From the cell containing the given text, extract its center point as [x, y] coordinate. 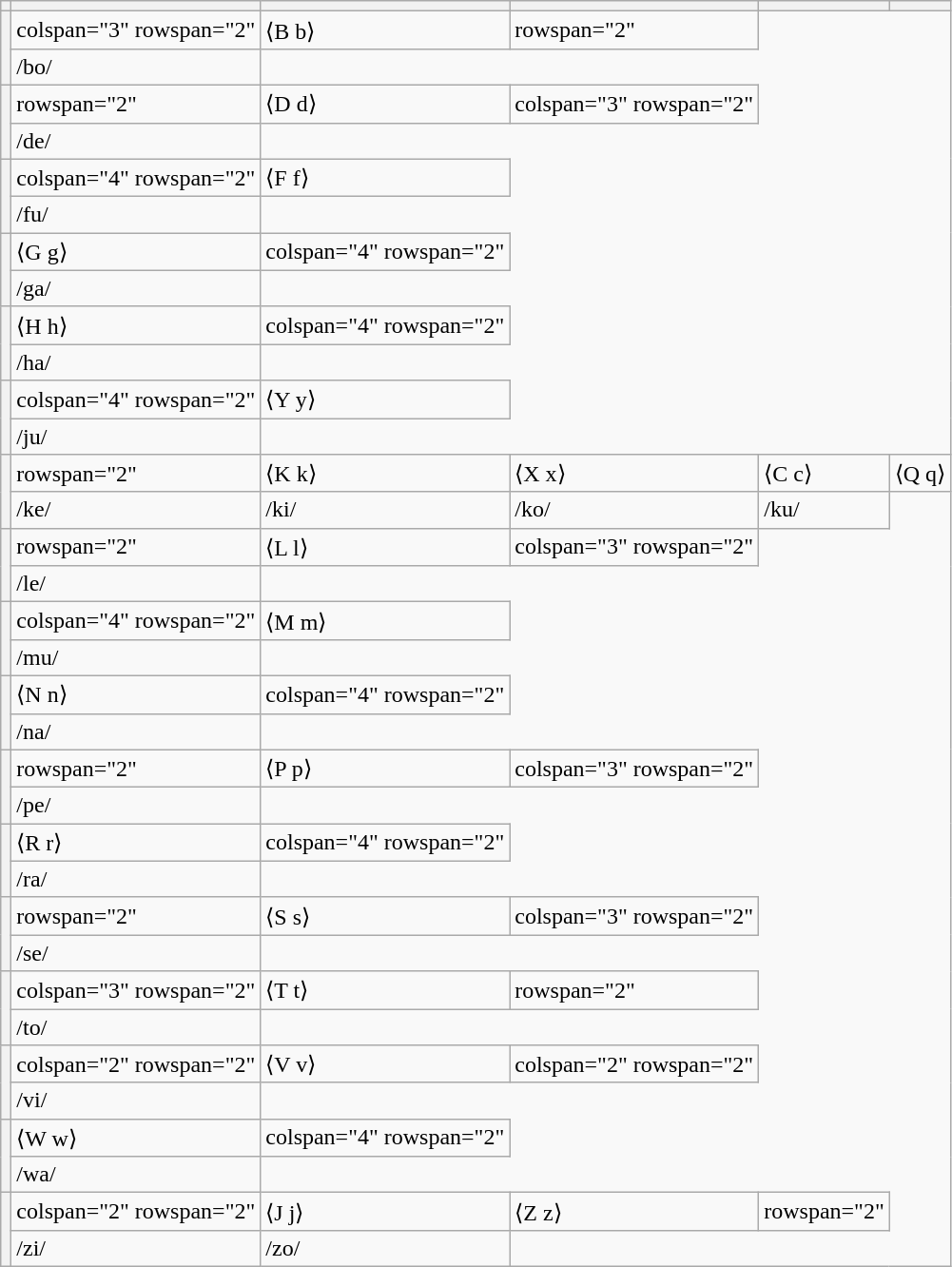
/se/ [136, 953]
⟨Q q⟩ [920, 474]
/fu/ [136, 215]
/ke/ [136, 510]
⟨M m⟩ [385, 621]
/vi/ [136, 1101]
⟨T t⟩ [385, 990]
⟨D d⟩ [385, 104]
⟨G g⟩ [136, 252]
⟨N n⟩ [136, 694]
⟨P p⟩ [385, 769]
/zo/ [385, 1248]
/de/ [136, 141]
⟨K k⟩ [385, 474]
/zi/ [136, 1248]
⟨J j⟩ [385, 1212]
/na/ [136, 731]
⟨C c⟩ [825, 474]
/to/ [136, 1026]
⟨S s⟩ [385, 916]
⟨Y y⟩ [385, 400]
/ku/ [825, 510]
⟨W w⟩ [136, 1138]
/ga/ [136, 288]
/ki/ [385, 510]
⟨L l⟩ [385, 547]
⟨H h⟩ [136, 325]
⟨F f⟩ [385, 178]
/le/ [136, 584]
/bo/ [136, 67]
⟨X x⟩ [634, 474]
/mu/ [136, 657]
/ha/ [136, 362]
⟨B b⟩ [385, 30]
/ko/ [634, 510]
/wa/ [136, 1175]
⟨Z z⟩ [634, 1212]
/ju/ [136, 437]
/pe/ [136, 806]
⟨R r⟩ [136, 843]
⟨V v⟩ [385, 1064]
/ra/ [136, 879]
